Provide the [x, y] coordinate of the cell's center where the given text is located.  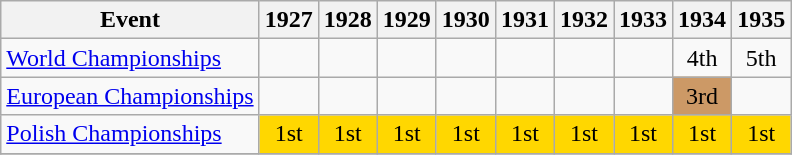
Event [130, 20]
1928 [348, 20]
1935 [762, 20]
1930 [466, 20]
Polish Championships [130, 134]
1932 [584, 20]
5th [762, 58]
World Championships [130, 58]
4th [702, 58]
European Championships [130, 96]
1927 [288, 20]
3rd [702, 96]
1934 [702, 20]
1929 [406, 20]
1933 [644, 20]
1931 [524, 20]
